Output the [X, Y] coordinate of the center of the cell containing the given text.  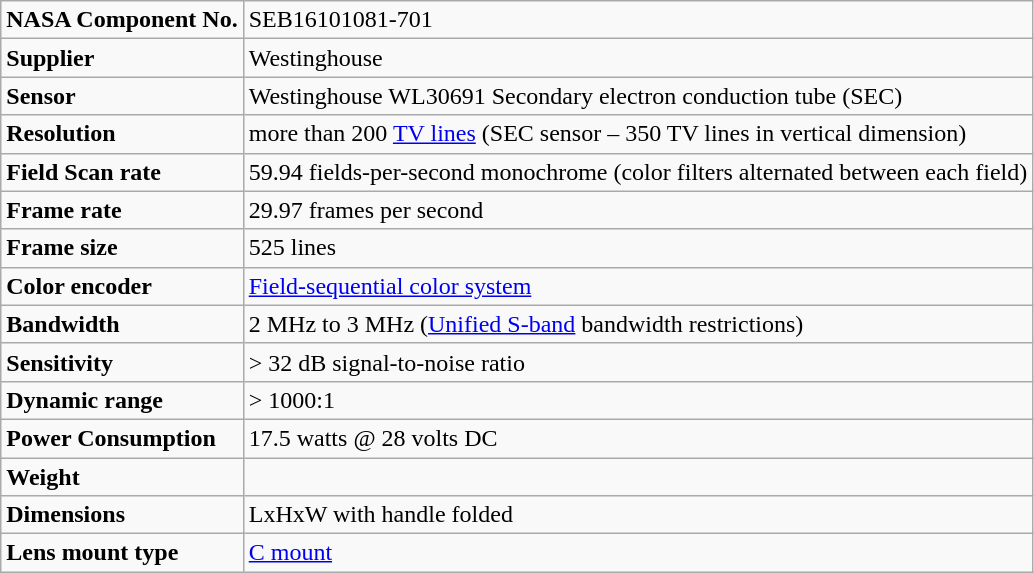
Westinghouse WL30691 Secondary electron conduction tube (SEC) [638, 96]
LxHxW with handle folded [638, 515]
Frame size [122, 248]
Weight [122, 477]
Dimensions [122, 515]
Sensitivity [122, 362]
Bandwidth [122, 324]
59.94 fields-per-second monochrome (color filters alternated between each field) [638, 172]
Resolution [122, 134]
Lens mount type [122, 553]
Field Scan rate [122, 172]
Frame rate [122, 210]
Westinghouse [638, 58]
17.5 watts @ 28 volts DC [638, 438]
Dynamic range [122, 400]
2 MHz to 3 MHz (Unified S-band bandwidth restrictions) [638, 324]
525 lines [638, 248]
SEB16101081-701 [638, 20]
Field-sequential color system [638, 286]
> 1000:1 [638, 400]
Sensor [122, 96]
29.97 frames per second [638, 210]
Power Consumption [122, 438]
C mount [638, 553]
> 32 dB signal-to-noise ratio [638, 362]
NASA Component No. [122, 20]
more than 200 TV lines (SEC sensor – 350 TV lines in vertical dimension) [638, 134]
Supplier [122, 58]
Color encoder [122, 286]
